For the text-containing cell, return its midpoint in [X, Y] coordinate format. 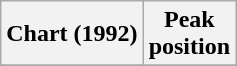
Peakposition [189, 34]
Chart (1992) [72, 34]
